For the text-containing cell, return its midpoint in (X, Y) coordinate format. 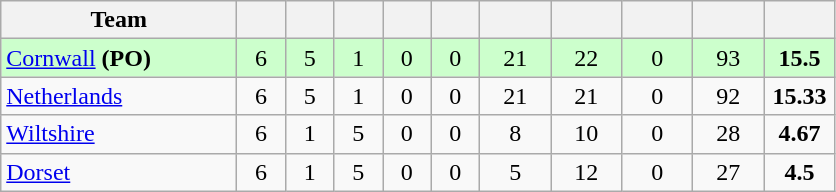
92 (728, 96)
Wiltshire (119, 134)
28 (728, 134)
4.67 (800, 134)
10 (586, 134)
4.5 (800, 172)
Team (119, 20)
Cornwall (PO) (119, 58)
27 (728, 172)
12 (586, 172)
15.5 (800, 58)
22 (586, 58)
93 (728, 58)
8 (516, 134)
Dorset (119, 172)
Netherlands (119, 96)
15.33 (800, 96)
